Return the [X, Y] coordinate for the center point of the cell that contains the specified text.  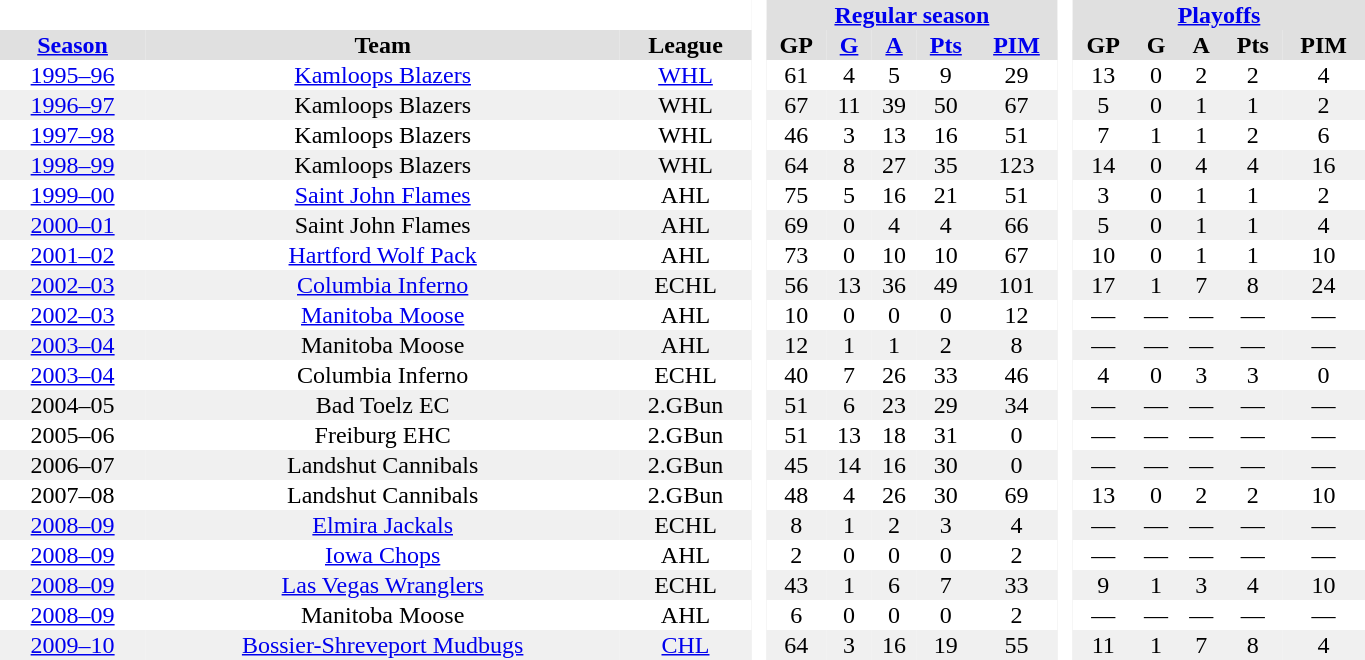
56 [796, 285]
CHL [686, 645]
49 [946, 285]
23 [894, 405]
24 [1324, 285]
18 [894, 435]
2005–06 [72, 435]
27 [894, 165]
Playoffs [1219, 15]
48 [796, 495]
1999–00 [72, 195]
1997–98 [72, 135]
1998–99 [72, 165]
League [686, 45]
35 [946, 165]
73 [796, 255]
21 [946, 195]
19 [946, 645]
39 [894, 105]
36 [894, 285]
75 [796, 195]
55 [1016, 645]
123 [1016, 165]
Season [72, 45]
Team [382, 45]
1996–97 [72, 105]
Regular season [912, 15]
40 [796, 375]
17 [1104, 285]
50 [946, 105]
2009–10 [72, 645]
Las Vegas Wranglers [382, 585]
2004–05 [72, 405]
Hartford Wolf Pack [382, 255]
43 [796, 585]
2006–07 [72, 465]
61 [796, 75]
31 [946, 435]
Iowa Chops [382, 555]
2000–01 [72, 225]
34 [1016, 405]
66 [1016, 225]
1995–96 [72, 75]
Freiburg EHC [382, 435]
45 [796, 465]
2001–02 [72, 255]
Bad Toelz EC [382, 405]
2007–08 [72, 495]
101 [1016, 285]
Elmira Jackals [382, 525]
Bossier-Shreveport Mudbugs [382, 645]
